Determine the [X, Y] coordinate at the center of the cell enclosing the given text.  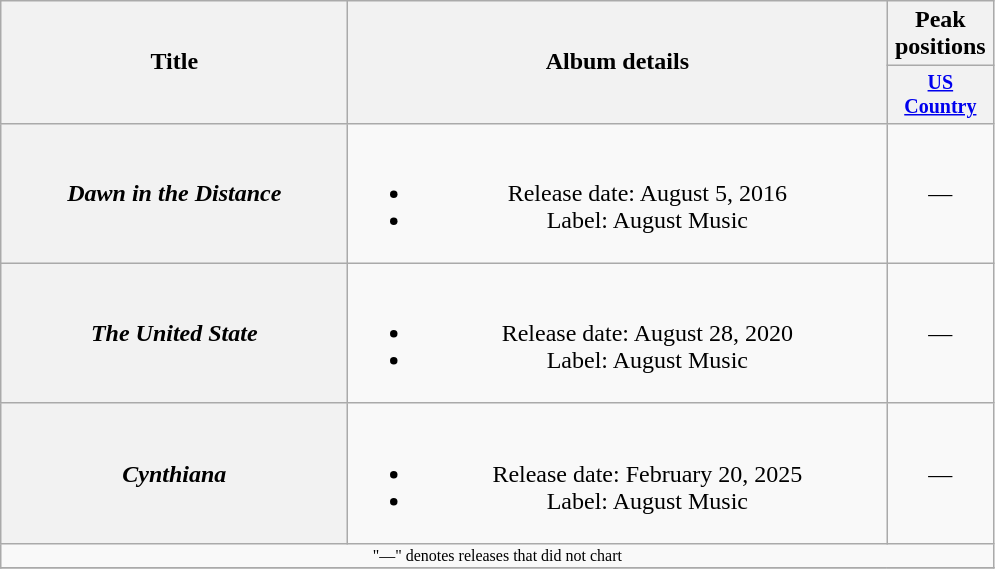
Release date: February 20, 2025Label: August Music [618, 473]
Release date: August 28, 2020Label: August Music [618, 333]
Dawn in the Distance [174, 193]
Peak positions [940, 34]
Title [174, 62]
US Country [940, 94]
The United State [174, 333]
"—" denotes releases that did not chart [498, 555]
Album details [618, 62]
Cynthiana [174, 473]
Release date: August 5, 2016Label: August Music [618, 193]
